Search for the cell housing the specified text and yield its [x, y] center coordinate. 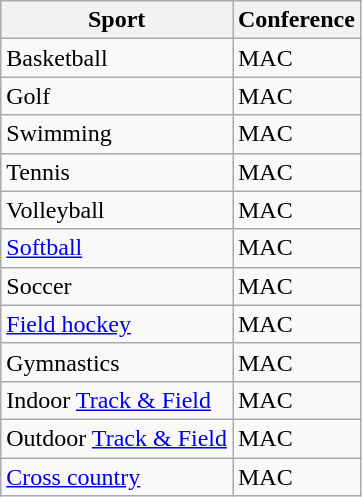
Softball [117, 248]
Sport [117, 20]
Soccer [117, 286]
Golf [117, 96]
Swimming [117, 134]
Basketball [117, 58]
Outdoor Track & Field [117, 438]
Tennis [117, 172]
Cross country [117, 477]
Gymnastics [117, 362]
Field hockey [117, 324]
Indoor Track & Field [117, 400]
Conference [296, 20]
Volleyball [117, 210]
